Extract the (x, y) coordinate from the center of the cell holding the provided text.  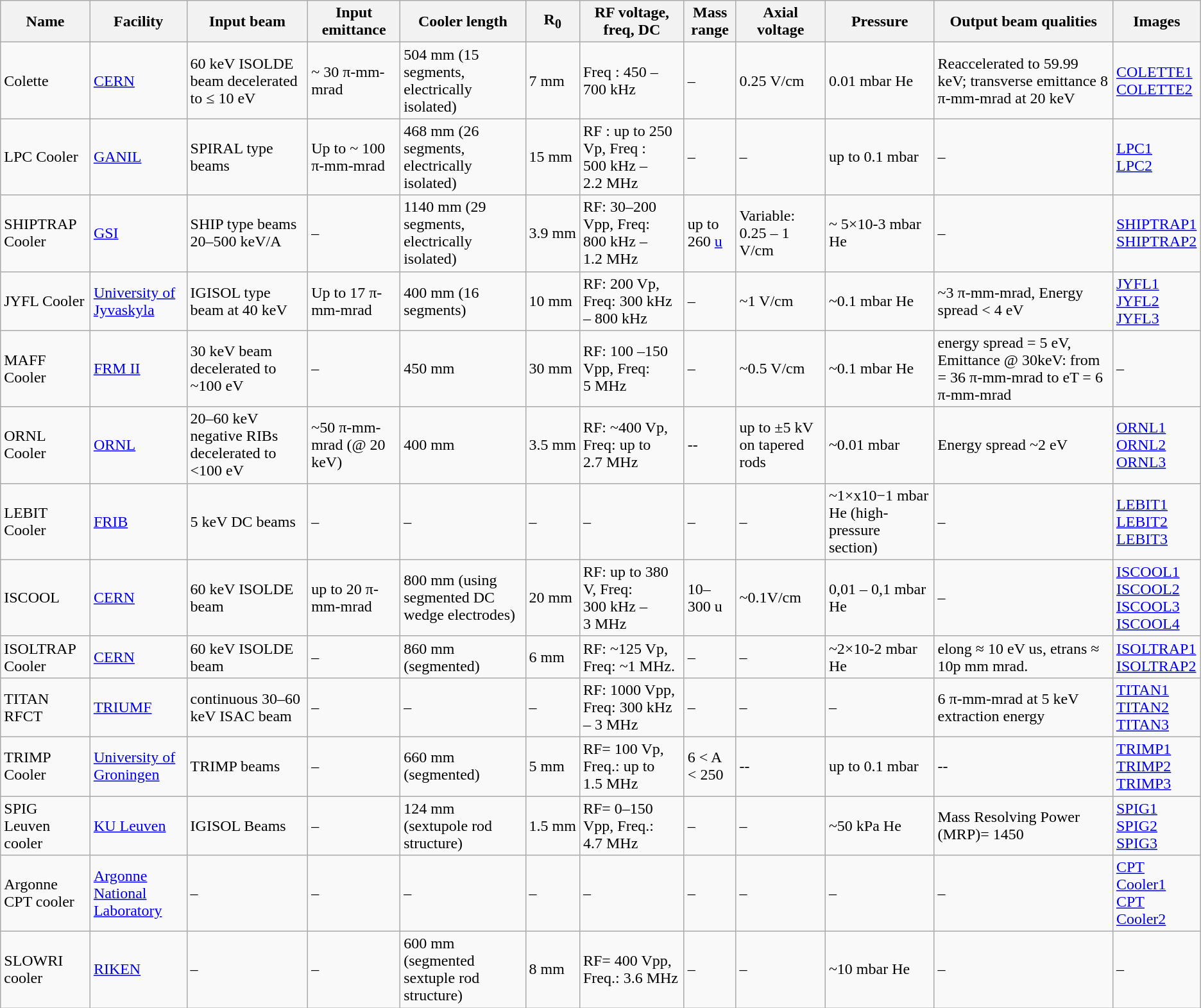
ISCOOL1ISCOOL2ISCOOL3ISCOOL4 (1156, 598)
1140 mm (29 segments, electrically isolated) (463, 234)
University of Groningen (139, 766)
Reaccelerated to 59.99 keV; transverse emittance 8 π-mm-mrad at 20 keV (1023, 81)
RF voltage, freq, DC (631, 22)
Argonne CPT cooler (46, 893)
RF: 30–200 Vpp, Freq: 800 kHz – 1.2 MHz (631, 234)
10 mm (552, 301)
TITAN1TITAN2TITAN3 (1156, 707)
5 mm (552, 766)
Facility (139, 22)
ISOLTRAP Cooler (46, 657)
elong ≈ 10 eV us, etrans ≈ 10p mm mrad. (1023, 657)
SPIRAL type beams (248, 157)
1.5 mm (552, 825)
~1 V/cm (780, 301)
MAFF Cooler (46, 368)
15 mm (552, 157)
SPIG1SPIG2SPIG3 (1156, 825)
RF: ~400 Vp, Freq: up to 2.7 MHz (631, 445)
Cooler length (463, 22)
Energy spread ~2 eV (1023, 445)
3.9 mm (552, 234)
Variable: 0.25 – 1 V/cm (780, 234)
8 mm (552, 970)
20 mm (552, 598)
up to 20 π-mm-mrad (354, 598)
~0.1V/cm (780, 598)
continuous 30–60 keV ISAC beam (248, 707)
Up to ~ 100 π-mm-mrad (354, 157)
30 keV beam decelerated to ~100 eV (248, 368)
800 mm (using segmented DC wedge electrodes) (463, 598)
RF: ~125 Vp, Freq: ~1 MHz. (631, 657)
FRM II (139, 368)
6 mm (552, 657)
energy spread = 5 eV, Emittance @ 30keV: from = 36 π-mm-mrad to eT = 6 π-mm-mrad (1023, 368)
860 mm (segmented) (463, 657)
Axial voltage (780, 22)
GSI (139, 234)
504 mm (15 segments, electrically isolated) (463, 81)
RF : up to 250 Vp, Freq : 500 kHz – 2.2 MHz (631, 157)
~10 mbar He (880, 970)
RF= 400 Vpp, Freq.: 3.6 MHz (631, 970)
5 keV DC beams (248, 521)
ORNL (139, 445)
~ 5×10-3 mbar He (880, 234)
124 mm (sextupole rod structure) (463, 825)
IGISOL type beam at 40 keV (248, 301)
University of Jyvaskyla (139, 301)
RF= 100 Vp, Freq.: up to 1.5 MHz (631, 766)
LPC Cooler (46, 157)
468 mm (26 segments, electrically isolated) (463, 157)
RF: 100 –150 Vpp, Freq: 5 MHz (631, 368)
60 keV ISOLDE beam decelerated to ≤ 10 eV (248, 81)
LEBIT Cooler (46, 521)
RF: up to 380 V, Freq: 300 kHz – 3 MHz (631, 598)
~ 30 π-mm-mrad (354, 81)
7 mm (552, 81)
Name (46, 22)
Up to 17 π-mm-mrad (354, 301)
Input emittance (354, 22)
0,01 – 0,1 mbar He (880, 598)
JYFL1JYFL2JYFL3 (1156, 301)
IGISOL Beams (248, 825)
TRIMP beams (248, 766)
0.25 V/cm (780, 81)
RIKEN (139, 970)
RF: 200 Vp, Freq: 300 kHz – 800 kHz (631, 301)
TRIMP1TRIMP2TRIMP3 (1156, 766)
~2×10-2 mbar He (880, 657)
Mass Resolving Power (MRP)= 1450 (1023, 825)
up to ±5 kV on tapered rods (780, 445)
660 mm (segmented) (463, 766)
TITAN RFCT (46, 707)
20–60 keV negative RIBs decelerated to <100 eV (248, 445)
Colette (46, 81)
6 π-mm-mrad at 5 keV extraction energy (1023, 707)
~3 π-mm-mrad, Energy spread < 4 eV (1023, 301)
SHIPTRAP Cooler (46, 234)
LPC1LPC2 (1156, 157)
up to 260 u (710, 234)
COLETTE1COLETTE2 (1156, 81)
TRIUMF (139, 707)
30 mm (552, 368)
450 mm (463, 368)
ORNL Cooler (46, 445)
FRIB (139, 521)
10–300 u (710, 598)
SPIG Leuven cooler (46, 825)
Input beam (248, 22)
RF= 0–150 Vpp, Freq.: 4.7 MHz (631, 825)
SLOWRI cooler (46, 970)
JYFL Cooler (46, 301)
~0.01 mbar (880, 445)
Images (1156, 22)
CPT Cooler1CPT Cooler2 (1156, 893)
400 mm (463, 445)
Freq : 450 – 700 kHz (631, 81)
~50 π-mm-mrad (@ 20 keV) (354, 445)
Mass range (710, 22)
ISCOOL (46, 598)
GANIL (139, 157)
~50 kPa He (880, 825)
Pressure (880, 22)
SHIP type beams 20–500 keV/A (248, 234)
ORNL1ORNL2ORNL3 (1156, 445)
Output beam qualities (1023, 22)
TRIMP Cooler (46, 766)
R0 (552, 22)
3.5 mm (552, 445)
400 mm (16 segments) (463, 301)
KU Leuven (139, 825)
SHIPTRAP1SHIPTRAP2 (1156, 234)
~1×x10−1 mbar He (high-pressure section) (880, 521)
6 < A < 250 (710, 766)
RF: 1000 Vpp, Freq: 300 kHz – 3 MHz (631, 707)
600 mm (segmented sextuple rod structure) (463, 970)
LEBIT1LEBIT2LEBIT3 (1156, 521)
~0.5 V/cm (780, 368)
ISOLTRAP1ISOLTRAP2 (1156, 657)
0.01 mbar He (880, 81)
Argonne National Laboratory (139, 893)
